Output the [X, Y] coordinate of the center of the cell containing the given text.  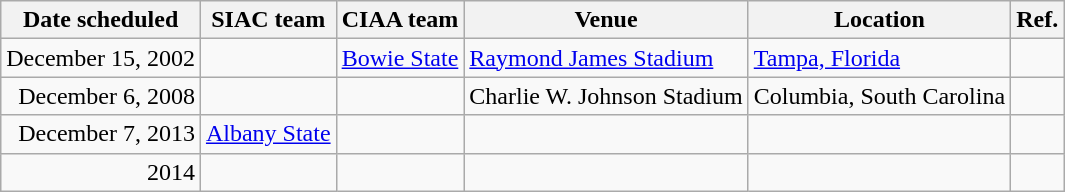
Ref. [1038, 20]
December 15, 2002 [101, 58]
Tampa, Florida [879, 58]
Raymond James Stadium [606, 58]
Date scheduled [101, 20]
December 7, 2013 [101, 134]
2014 [101, 172]
Charlie W. Johnson Stadium [606, 96]
Location [879, 20]
Columbia, South Carolina [879, 96]
Albany State [268, 134]
December 6, 2008 [101, 96]
Venue [606, 20]
Bowie State [400, 58]
SIAC team [268, 20]
CIAA team [400, 20]
